Provide the (x, y) coordinate of the cell's center where the given text is located.  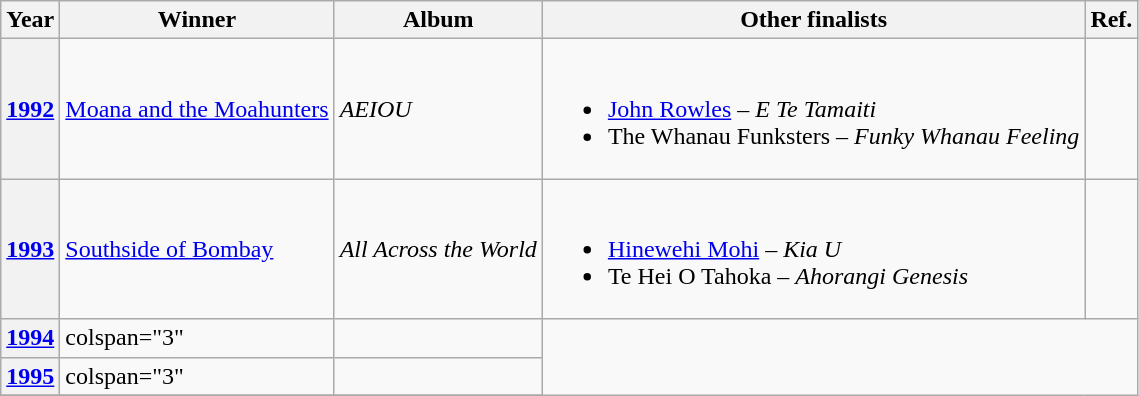
Album (438, 20)
Winner (197, 20)
1992 (30, 109)
Ref. (1112, 20)
Hinewehi Mohi – Kia UTe Hei O Tahoka – Ahorangi Genesis (814, 249)
AEIOU (438, 109)
1995 (30, 376)
Moana and the Moahunters (197, 109)
All Across the World (438, 249)
Southside of Bombay (197, 249)
John Rowles – E Te TamaitiThe Whanau Funksters – Funky Whanau Feeling (814, 109)
1994 (30, 338)
Year (30, 20)
1993 (30, 249)
Other finalists (814, 20)
